Output the [x, y] coordinate of the center of the cell containing the given text.  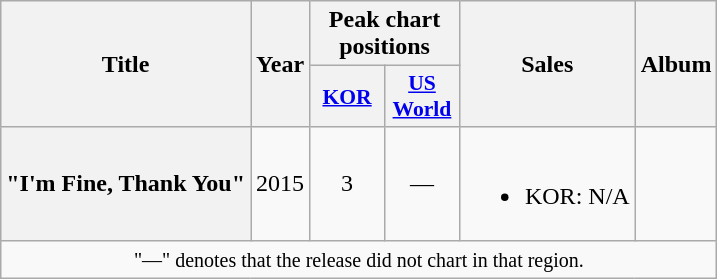
USWorld [422, 96]
Album [676, 64]
2015 [280, 184]
3 [348, 184]
"—" denotes that the release did not chart in that region. [359, 259]
"I'm Fine, Thank You" [126, 184]
Peak chart positions [385, 34]
KOR [348, 96]
— [422, 184]
Year [280, 64]
KOR: N/A [547, 184]
Sales [547, 64]
Title [126, 64]
